Identify which cell holds the provided text, then report its [x, y] central coordinate. 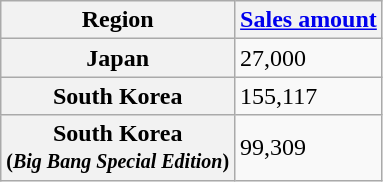
99,309 [309, 148]
South Korea(Big Bang Special Edition) [118, 148]
Japan [118, 58]
27,000 [309, 58]
155,117 [309, 96]
South Korea [118, 96]
Region [118, 20]
Sales amount [309, 20]
